Output the [x, y] coordinate of the center of the cell containing the given text.  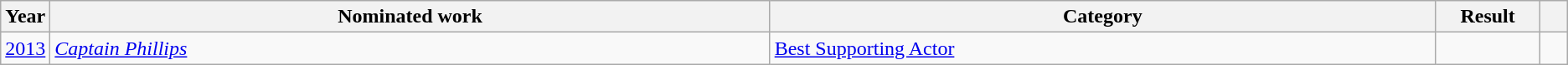
Best Supporting Actor [1102, 48]
Year [25, 17]
Result [1488, 17]
Nominated work [410, 17]
Captain Phillips [410, 48]
2013 [25, 48]
Category [1102, 17]
